Capture the cell that displays the provided text and extract its [x, y] central coordinate. 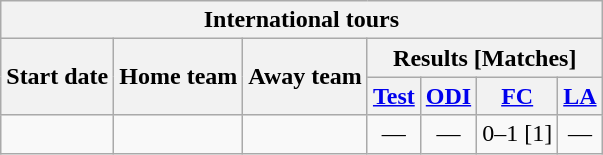
Home team [178, 77]
Test [394, 96]
0–1 [1] [518, 134]
Away team [306, 77]
International tours [302, 20]
Start date [58, 77]
FC [518, 96]
Results [Matches] [484, 58]
LA [580, 96]
ODI [448, 96]
